Extract the (X, Y) coordinate from the center of the cell holding the provided text.  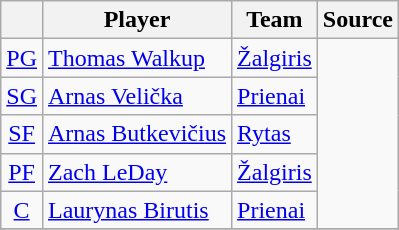
Arnas Velička (136, 96)
Laurynas Birutis (136, 210)
Thomas Walkup (136, 58)
Rytas (275, 134)
PG (22, 58)
PF (22, 172)
SF (22, 134)
Zach LeDay (136, 172)
C (22, 210)
Player (136, 20)
SG (22, 96)
Team (275, 20)
Arnas Butkevičius (136, 134)
Source (358, 20)
